Search for the cell housing the specified text and yield its [X, Y] center coordinate. 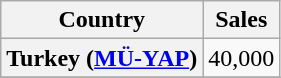
Turkey (MÜ-YAP) [102, 58]
Sales [242, 20]
Country [102, 20]
40,000 [242, 58]
